Determine the [x, y] coordinate at the center of the cell enclosing the given text.  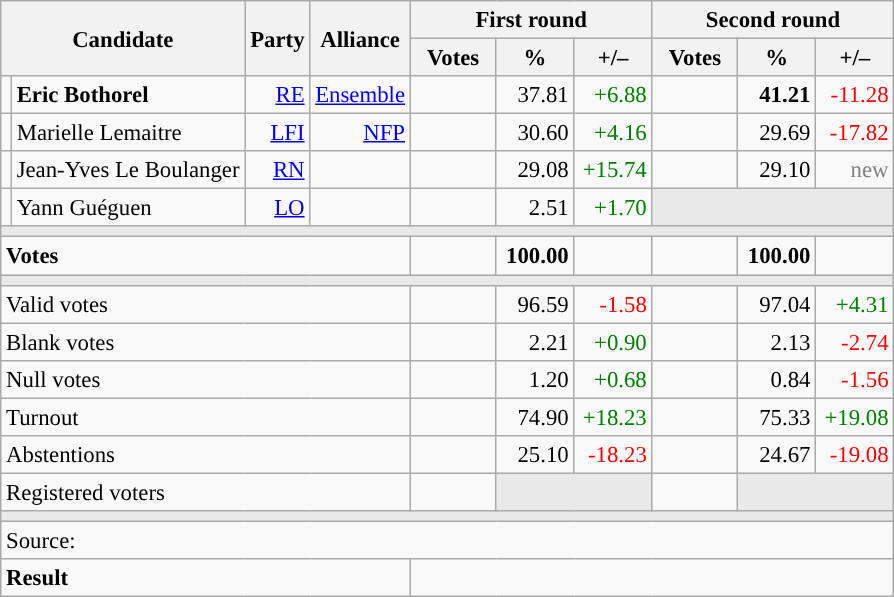
Second round [773, 20]
2.13 [777, 342]
-18.23 [613, 455]
First round [531, 20]
97.04 [777, 304]
-1.58 [613, 304]
LFI [278, 133]
2.21 [535, 342]
Eric Bothorel [128, 95]
29.69 [777, 133]
0.84 [777, 379]
NFP [360, 133]
Jean-Yves Le Boulanger [128, 170]
74.90 [535, 417]
Yann Guéguen [128, 208]
75.33 [777, 417]
41.21 [777, 95]
29.10 [777, 170]
+0.68 [613, 379]
-1.56 [855, 379]
Null votes [206, 379]
1.20 [535, 379]
30.60 [535, 133]
Source: [448, 540]
Ensemble [360, 95]
Result [206, 578]
+6.88 [613, 95]
+15.74 [613, 170]
RE [278, 95]
+4.16 [613, 133]
+4.31 [855, 304]
-19.08 [855, 455]
Party [278, 38]
25.10 [535, 455]
-17.82 [855, 133]
Registered voters [206, 492]
RN [278, 170]
24.67 [777, 455]
Marielle Lemaitre [128, 133]
+1.70 [613, 208]
37.81 [535, 95]
new [855, 170]
Blank votes [206, 342]
-2.74 [855, 342]
Abstentions [206, 455]
Valid votes [206, 304]
2.51 [535, 208]
+0.90 [613, 342]
Alliance [360, 38]
96.59 [535, 304]
+19.08 [855, 417]
Turnout [206, 417]
29.08 [535, 170]
Candidate [123, 38]
+18.23 [613, 417]
LO [278, 208]
-11.28 [855, 95]
